Provide the [x, y] coordinate of the cell's center where the given text is located.  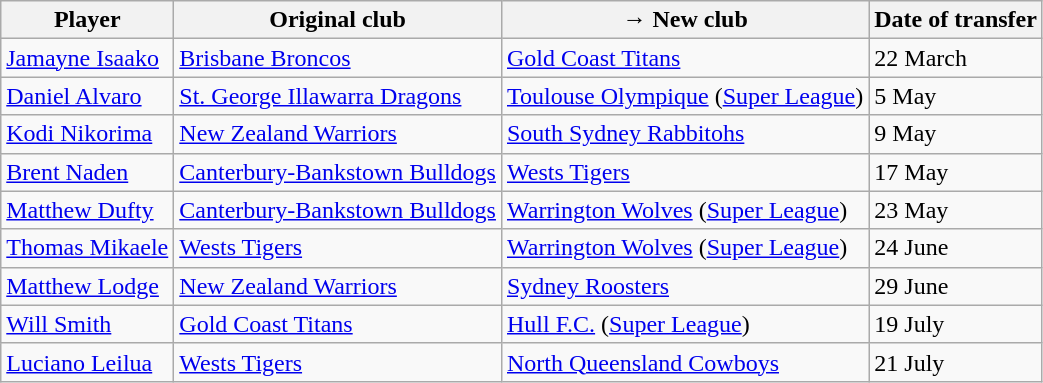
Brent Naden [88, 172]
Toulouse Olympique (Super League) [684, 96]
9 May [956, 134]
Will Smith [88, 324]
24 June [956, 248]
19 July [956, 324]
→ New club [684, 20]
St. George Illawarra Dragons [338, 96]
5 May [956, 96]
17 May [956, 172]
21 July [956, 362]
22 March [956, 58]
South Sydney Rabbitohs [684, 134]
Player [88, 20]
Kodi Nikorima [88, 134]
Luciano Leilua [88, 362]
23 May [956, 210]
Matthew Lodge [88, 286]
Date of transfer [956, 20]
North Queensland Cowboys [684, 362]
29 June [956, 286]
Brisbane Broncos [338, 58]
Sydney Roosters [684, 286]
Original club [338, 20]
Thomas Mikaele [88, 248]
Daniel Alvaro [88, 96]
Hull F.C. (Super League) [684, 324]
Jamayne Isaako [88, 58]
Matthew Dufty [88, 210]
